Pinpoint the cell where the given text exists, returning its [x, y] midpoint coordinate. 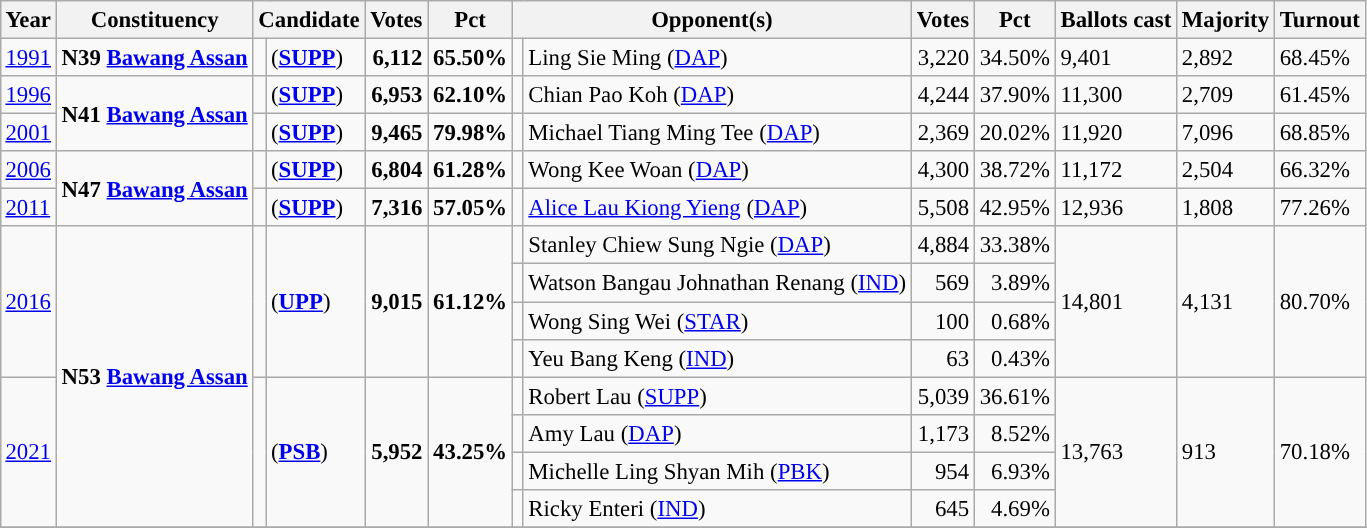
Turnout [1320, 20]
62.10% [470, 95]
5,952 [396, 452]
70.18% [1320, 452]
2,892 [1226, 57]
34.50% [1014, 57]
65.50% [470, 57]
11,172 [1116, 170]
2011 [28, 208]
33.38% [1014, 245]
Majority [1226, 20]
100 [942, 321]
42.95% [1014, 208]
4,300 [942, 170]
3.89% [1014, 283]
2,369 [942, 133]
9,465 [396, 133]
Yeu Bang Keng (IND) [717, 358]
569 [942, 283]
Amy Lau (DAP) [717, 433]
61.28% [470, 170]
80.70% [1320, 301]
9,015 [396, 301]
2016 [28, 301]
Year [28, 20]
Wong Sing Wei (STAR) [717, 321]
645 [942, 508]
3,220 [942, 57]
N53 Bawang Assan [154, 376]
6,804 [396, 170]
(PSB) [316, 452]
38.72% [1014, 170]
1996 [28, 95]
20.02% [1014, 133]
6.93% [1014, 471]
57.05% [470, 208]
4.69% [1014, 508]
11,300 [1116, 95]
Michael Tiang Ming Tee (DAP) [717, 133]
N41 Bawang Assan [154, 114]
Robert Lau (SUPP) [717, 396]
1991 [28, 57]
2001 [28, 133]
913 [1226, 452]
61.12% [470, 301]
2006 [28, 170]
Chian Pao Koh (DAP) [717, 95]
Wong Kee Woan (DAP) [717, 170]
N39 Bawang Assan [154, 57]
Ling Sie Ming (DAP) [717, 57]
9,401 [1116, 57]
Michelle Ling Shyan Mih (PBK) [717, 471]
1,808 [1226, 208]
2,709 [1226, 95]
Opponent(s) [712, 20]
5,039 [942, 396]
(UPP) [316, 301]
7,096 [1226, 133]
14,801 [1116, 301]
0.68% [1014, 321]
954 [942, 471]
79.98% [470, 133]
37.90% [1014, 95]
66.32% [1320, 170]
36.61% [1014, 396]
0.43% [1014, 358]
5,508 [942, 208]
68.85% [1320, 133]
8.52% [1014, 433]
4,131 [1226, 301]
Constituency [154, 20]
63 [942, 358]
2,504 [1226, 170]
Watson Bangau Johnathan Renang (IND) [717, 283]
43.25% [470, 452]
Ricky Enteri (IND) [717, 508]
4,244 [942, 95]
7,316 [396, 208]
11,920 [1116, 133]
4,884 [942, 245]
1,173 [942, 433]
Ballots cast [1116, 20]
2021 [28, 452]
12,936 [1116, 208]
68.45% [1320, 57]
Alice Lau Kiong Yieng (DAP) [717, 208]
6,112 [396, 57]
Candidate [309, 20]
13,763 [1116, 452]
6,953 [396, 95]
N47 Bawang Assan [154, 188]
Stanley Chiew Sung Ngie (DAP) [717, 245]
61.45% [1320, 95]
77.26% [1320, 208]
